Detect which cell encompasses the target text, then output its (x, y) center coordinate. 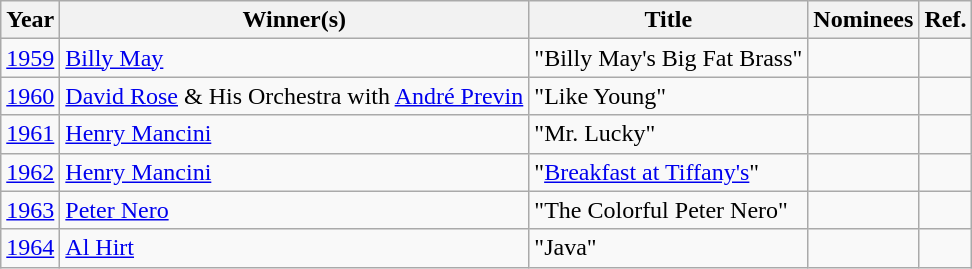
Al Hirt (294, 248)
Year (30, 20)
Nominees (864, 20)
Winner(s) (294, 20)
"Breakfast at Tiffany's" (668, 172)
Billy May (294, 58)
Title (668, 20)
1959 (30, 58)
"Like Young" (668, 96)
"The Colorful Peter Nero" (668, 210)
"Mr. Lucky" (668, 134)
1964 (30, 248)
David Rose & His Orchestra with André Previn (294, 96)
1961 (30, 134)
1960 (30, 96)
1963 (30, 210)
1962 (30, 172)
"Billy May's Big Fat Brass" (668, 58)
Ref. (946, 20)
Peter Nero (294, 210)
"Java" (668, 248)
